Provide the (x, y) coordinate of the cell's center where the given text is located.  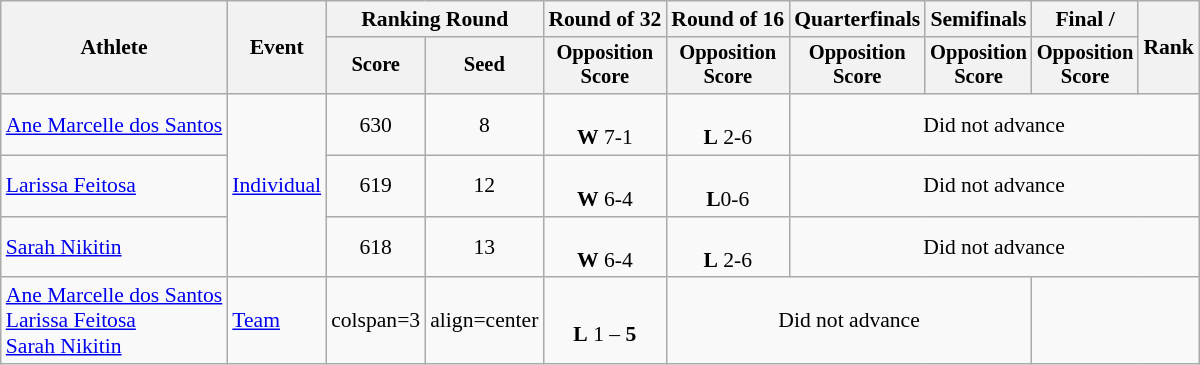
13 (484, 248)
L0-6 (728, 186)
Team (276, 322)
Athlete (114, 48)
Larissa Feitosa (114, 186)
Quarterfinals (857, 19)
618 (376, 248)
Rank (1168, 48)
Ane Marcelle dos Santos (114, 124)
align=center (484, 322)
Seed (484, 66)
Ranking Round (434, 19)
Round of 32 (604, 19)
Score (376, 66)
12 (484, 186)
630 (376, 124)
Event (276, 48)
W 7-1 (604, 124)
Ane Marcelle dos SantosLarissa FeitosaSarah Nikitin (114, 322)
8 (484, 124)
Sarah Nikitin (114, 248)
Semifinals (978, 19)
Final / (1086, 19)
colspan=3 (376, 322)
Individual (276, 186)
L 1 – 5 (604, 322)
619 (376, 186)
Round of 16 (728, 19)
